Capture the cell that displays the provided text and extract its [x, y] central coordinate. 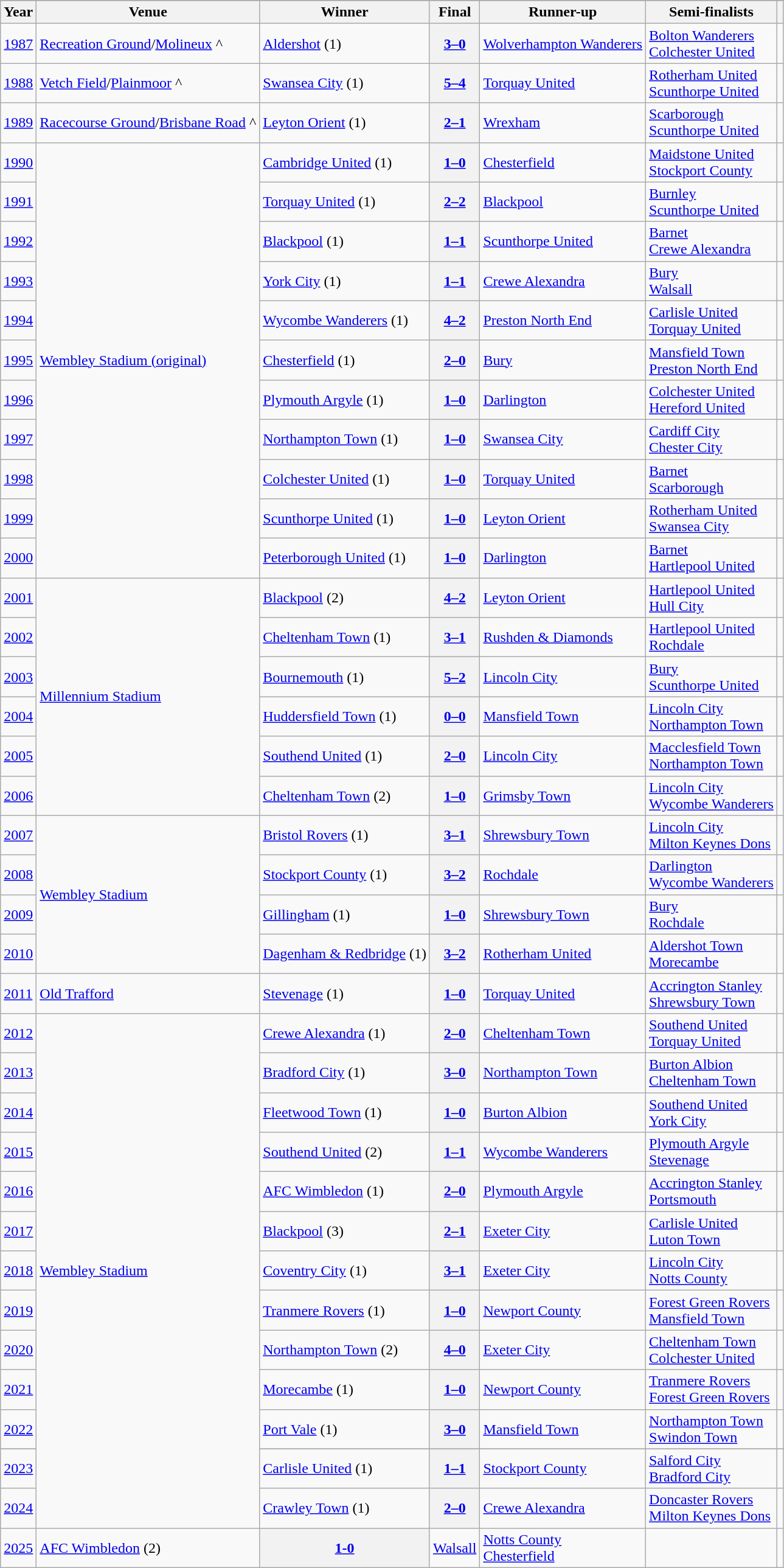
1994 [18, 320]
Tranmere Rovers (1) [345, 1311]
Accrington StanleyPortsmouth [712, 1191]
2022 [18, 1429]
Recreation Ground/Molineux ^ [148, 44]
Vetch Field/Plainmoor ^ [148, 83]
Bury [563, 360]
2025 [18, 1548]
Blackpool (3) [345, 1232]
Colchester UnitedHereford United [712, 399]
Wolverhampton Wanderers [563, 44]
2001 [18, 598]
2017 [18, 1232]
BurnleyScunthorpe United [712, 202]
Racecourse Ground/Brisbane Road ^ [148, 123]
Lincoln CityNorthampton Town [712, 717]
2021 [18, 1390]
2010 [18, 954]
Rotherham United [563, 954]
Wrexham [563, 123]
Southend United (1) [345, 756]
Millennium Stadium [148, 697]
Wembley Stadium (original) [148, 360]
Winner [345, 12]
1987 [18, 44]
1990 [18, 162]
Plymouth Argyle [563, 1191]
Leyton Orient (1) [345, 123]
BarnetHartlepool United [712, 559]
2–2 [454, 202]
1992 [18, 241]
1996 [18, 399]
2013 [18, 1072]
1989 [18, 123]
AFC Wimbledon (2) [148, 1548]
Cheltenham TownColchester United [712, 1350]
Stockport County (1) [345, 875]
2012 [18, 1033]
Final [454, 12]
ScarboroughScunthorpe United [712, 123]
2003 [18, 677]
Hartlepool UnitedRochdale [712, 638]
1998 [18, 478]
Rochdale [563, 875]
2018 [18, 1270]
Plymouth ArgyleStevenage [712, 1152]
Cheltenham Town (2) [345, 796]
Crewe Alexandra (1) [345, 1033]
Runner-up [563, 12]
1988 [18, 83]
Northampton Town (1) [345, 439]
Notts County Chesterfield [563, 1548]
2015 [18, 1152]
Stevenage (1) [345, 993]
Burton Albion [563, 1112]
Huddersfield Town (1) [345, 717]
Bradford City (1) [345, 1072]
Chesterfield [563, 162]
2000 [18, 559]
1999 [18, 518]
2008 [18, 875]
Grimsby Town [563, 796]
Southend UnitedTorquay United [712, 1033]
2014 [18, 1112]
AFC Wimbledon (1) [345, 1191]
Cambridge United (1) [345, 162]
Cheltenham Town (1) [345, 638]
Southend United (2) [345, 1152]
Macclesfield TownNorthampton Town [712, 756]
Rotherham UnitedSwansea City [712, 518]
2009 [18, 914]
0–0 [454, 717]
5–4 [454, 83]
Maidstone UnitedStockport County [712, 162]
Cardiff CityChester City [712, 439]
Preston North End [563, 320]
Bolton WanderersColchester United [712, 44]
Wycombe Wanderers [563, 1152]
BuryScunthorpe United [712, 677]
Swansea City (1) [345, 83]
BuryWalsall [712, 281]
Bournemouth (1) [345, 677]
Morecambe (1) [345, 1390]
Cheltenham Town [563, 1033]
BuryRochdale [712, 914]
Rushden & Diamonds [563, 638]
Dagenham & Redbridge (1) [345, 954]
Fleetwood Town (1) [345, 1112]
Lincoln CityNotts County [712, 1270]
5–2 [454, 677]
Carlisle United (1) [345, 1469]
BarnetScarborough [712, 478]
Carlisle UnitedLuton Town [712, 1232]
4–0 [454, 1350]
Aldershot TownMorecambe [712, 954]
Tranmere RoversForest Green Rovers [712, 1390]
Stockport County [563, 1469]
Doncaster Rovers Milton Keynes Dons [712, 1508]
Carlisle UnitedTorquay United [712, 320]
Coventry City (1) [345, 1270]
Scunthorpe United (1) [345, 518]
Bristol Rovers (1) [345, 835]
Salford CityBradford City [712, 1469]
Chesterfield (1) [345, 360]
2024 [18, 1508]
2002 [18, 638]
2016 [18, 1191]
2005 [18, 756]
1-0 [345, 1548]
Blackpool [563, 202]
Colchester United (1) [345, 478]
2007 [18, 835]
Hartlepool UnitedHull City [712, 598]
Southend UnitedYork City [712, 1112]
Venue [148, 12]
Scunthorpe United [563, 241]
Swansea City [563, 439]
1993 [18, 281]
Northampton Town (2) [345, 1350]
DarlingtonWycombe Wanderers [712, 875]
Gillingham (1) [345, 914]
1997 [18, 439]
Crawley Town (1) [345, 1508]
Rotherham UnitedScunthorpe United [712, 83]
Port Vale (1) [345, 1429]
York City (1) [345, 281]
Plymouth Argyle (1) [345, 399]
1995 [18, 360]
2011 [18, 993]
2006 [18, 796]
Year [18, 12]
Accrington StanleyShrewsbury Town [712, 993]
2019 [18, 1311]
Wycombe Wanderers (1) [345, 320]
Forest Green RoversMansfield Town [712, 1311]
Northampton TownSwindon Town [712, 1429]
Blackpool (2) [345, 598]
Old Trafford [148, 993]
2004 [18, 717]
2020 [18, 1350]
Lincoln CityMilton Keynes Dons [712, 835]
Walsall [454, 1548]
Semi-finalists [712, 12]
Northampton Town [563, 1072]
Lincoln CityWycombe Wanderers [712, 796]
Torquay United (1) [345, 202]
2023 [18, 1469]
Mansfield TownPreston North End [712, 360]
Blackpool (1) [345, 241]
Peterborough United (1) [345, 559]
1991 [18, 202]
Aldershot (1) [345, 44]
BarnetCrewe Alexandra [712, 241]
Burton AlbionCheltenham Town [712, 1072]
